Return the (X, Y) coordinate for the center point of the cell that contains the specified text.  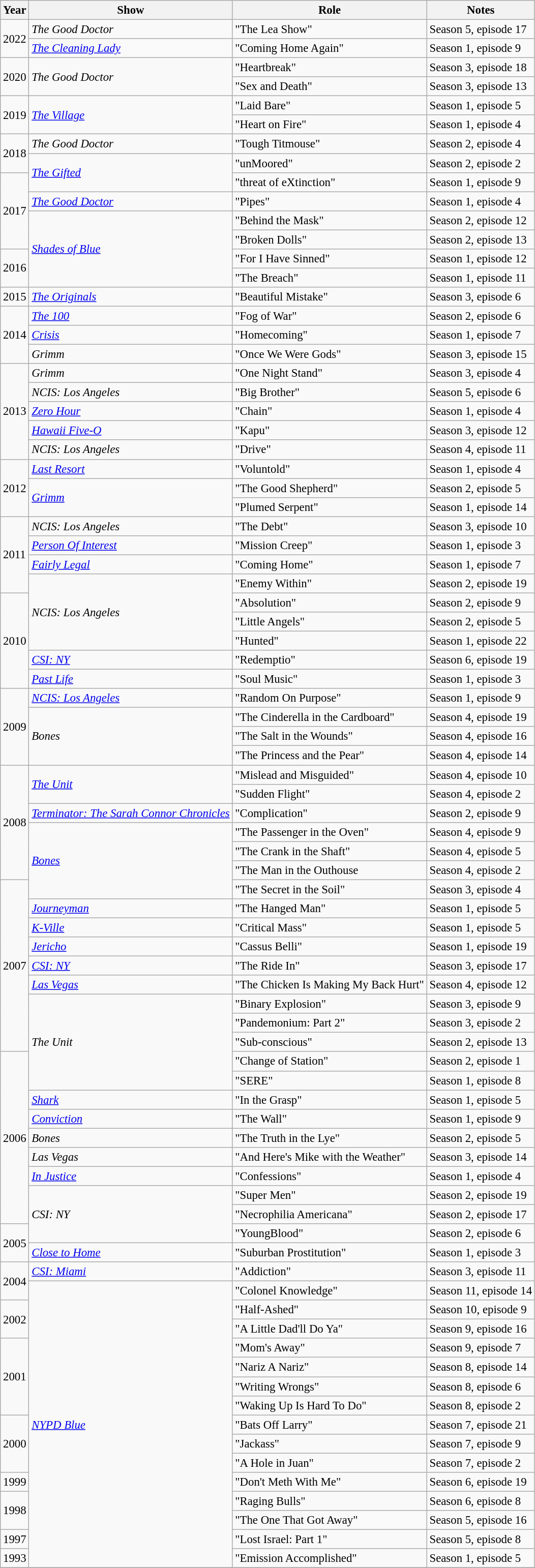
2019 (15, 115)
"Coming Home Again" (330, 48)
Hawaii Five-O (131, 431)
Season 1, episode 11 (481, 278)
Zero Hour (131, 411)
"The Cinderella in the Cardboard" (330, 717)
Season 7, episode 2 (481, 1463)
"Mission Creep" (330, 546)
In Justice (131, 1176)
2014 (15, 335)
Season 9, episode 16 (481, 1329)
2018 (15, 154)
"The Ride In" (330, 966)
Season 6, episode 8 (481, 1501)
"YoungBlood" (330, 1233)
"Heartbreak" (330, 68)
"The Crank in the Shaft" (330, 851)
"Once We Were Gods" (330, 354)
Season 7, episode 9 (481, 1443)
Season 5, episode 16 (481, 1520)
"The Hanged Man" (330, 909)
2007 (15, 966)
"Big Brother" (330, 393)
"A Little Dad'll Do Ya" (330, 1329)
"The Passenger in the Oven" (330, 832)
Season 3, episode 18 (481, 68)
Season 3, episode 17 (481, 966)
"Necrophilia Americana" (330, 1214)
"The Secret in the Soil" (330, 889)
"Random On Purpose" (330, 698)
Season 3, episode 6 (481, 297)
2002 (15, 1319)
"Sudden Flight" (330, 794)
Season 8, episode 6 (481, 1386)
Season 4, episode 12 (481, 985)
CSI: Miami (131, 1272)
"Super Men" (330, 1195)
Season 3, episode 11 (481, 1272)
"Behind the Mask" (330, 220)
2001 (15, 1376)
"Cassus Belli" (330, 947)
"Writing Wrongs" (330, 1386)
Season 5, episode 6 (481, 393)
Season 3, episode 15 (481, 354)
"The Lea Show" (330, 29)
Season 2, episode 4 (481, 144)
Season 3, episode 10 (481, 526)
2011 (15, 555)
Season 8, episode 2 (481, 1405)
Season 4, episode 14 (481, 756)
"Beautiful Mistake" (330, 297)
Season 1, episode 22 (481, 641)
"Bats Off Larry" (330, 1425)
2017 (15, 210)
Season 3, episode 13 (481, 86)
"And Here's Mike with the Weather" (330, 1157)
2012 (15, 488)
Season 3, episode 9 (481, 1004)
"Sub-conscious" (330, 1042)
Season 5, episode 17 (481, 29)
K-Ville (131, 927)
"Waking Up Is Hard To Do" (330, 1405)
"Fog of War" (330, 316)
2000 (15, 1444)
"For I Have Sinned" (330, 259)
Jericho (131, 947)
"Emission Accomplished" (330, 1558)
2006 (15, 1138)
2016 (15, 268)
"Heart on Fire" (330, 125)
"Homecoming" (330, 335)
"Colonel Knowledge" (330, 1291)
"Change of Station" (330, 1062)
"Jackass" (330, 1443)
The Village (131, 115)
2022 (15, 39)
"Mislead and Misguided" (330, 775)
Season 3, episode 2 (481, 1023)
"Voluntold" (330, 469)
"Little Angels" (330, 622)
2020 (15, 77)
1999 (15, 1482)
"Kapu" (330, 431)
"Enemy Within" (330, 584)
"The Wall" (330, 1119)
"Suburban Prostitution" (330, 1253)
"Drive" (330, 450)
"Mom's Away" (330, 1348)
The Gifted (131, 173)
Season 10, episode 9 (481, 1310)
"Half-Ashed" (330, 1310)
"The Truth in the Lye" (330, 1138)
2005 (15, 1243)
Season 1, episode 12 (481, 259)
Notes (481, 10)
"unMoored" (330, 163)
2009 (15, 727)
"Complication" (330, 813)
2013 (15, 411)
2008 (15, 823)
The Originals (131, 297)
Season 5, episode 8 (481, 1539)
Season 3, episode 12 (481, 431)
"Tough Titmouse" (330, 144)
Person Of Interest (131, 546)
"threat of eXtinction" (330, 182)
NYPD Blue (131, 1425)
"Lost Israel: Part 1" (330, 1539)
"Confessions" (330, 1176)
Season 3, episode 14 (481, 1157)
Season 4, episode 5 (481, 851)
Season 9, episode 7 (481, 1348)
"Soul Music" (330, 679)
"The Breach" (330, 278)
1993 (15, 1558)
Season 8, episode 14 (481, 1367)
1998 (15, 1510)
"Critical Mass" (330, 927)
"Raging Bulls" (330, 1501)
"Binary Explosion" (330, 1004)
"Plumed Serpent" (330, 507)
Season 2, episode 2 (481, 163)
Season 1, episode 14 (481, 507)
Shark (131, 1100)
"Broken Dolls" (330, 239)
"A Hole in Juan" (330, 1463)
Season 2, episode 1 (481, 1062)
The 100 (131, 316)
"In the Grasp" (330, 1100)
"Hunted" (330, 641)
"The One That Got Away" (330, 1520)
"The Salt in the Wounds" (330, 737)
"The Debt" (330, 526)
Season 4, episode 10 (481, 775)
2004 (15, 1281)
"Pipes" (330, 201)
Season 1, episode 19 (481, 947)
"Nariz A Nariz" (330, 1367)
Season 4, episode 19 (481, 717)
"The Man in the Outhouse (330, 870)
Close to Home (131, 1253)
Past Life (131, 679)
Terminator: The Sarah Connor Chronicles (131, 813)
1997 (15, 1539)
Journeyman (131, 909)
"Laid Bare" (330, 106)
Fairly Legal (131, 564)
Season 2, episode 12 (481, 220)
"SERE" (330, 1080)
Season 11, episode 14 (481, 1291)
Last Resort (131, 469)
Season 4, episode 11 (481, 450)
2015 (15, 297)
Season 1, episode 8 (481, 1080)
"Pandemonium: Part 2" (330, 1023)
Season 2, episode 17 (481, 1214)
"Don't Meth With Me" (330, 1482)
Year (15, 10)
Season 4, episode 16 (481, 737)
"Absolution" (330, 602)
"The Chicken Is Making My Back Hurt" (330, 985)
"Redemptio" (330, 660)
"The Good Shepherd" (330, 488)
"Chain" (330, 411)
"Addiction" (330, 1272)
Season 4, episode 9 (481, 832)
"Sex and Death" (330, 86)
"The Princess and the Pear" (330, 756)
"Coming Home" (330, 564)
Crisis (131, 335)
Conviction (131, 1119)
Show (131, 10)
Shades of Blue (131, 249)
"One Night Stand" (330, 373)
Season 7, episode 21 (481, 1425)
Role (330, 10)
The Cleaning Lady (131, 48)
2010 (15, 641)
